Pinpoint the cell where the given text exists, returning its (x, y) midpoint coordinate. 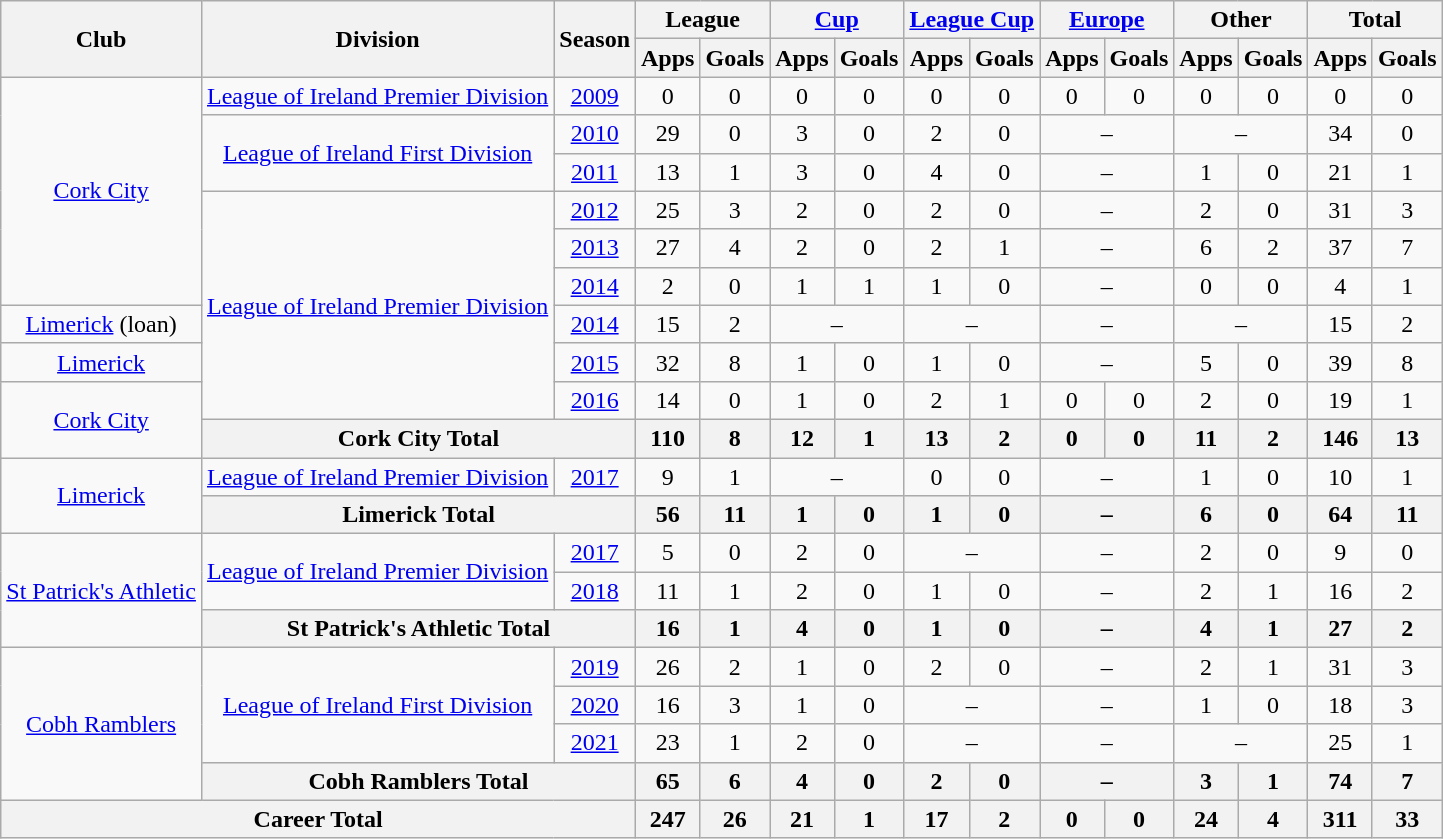
Cup (837, 20)
Cork City Total (418, 438)
65 (668, 781)
Club (102, 39)
League Cup (972, 20)
64 (1340, 515)
146 (1340, 438)
Cobh Ramblers Total (418, 781)
23 (668, 743)
247 (668, 819)
18 (1340, 705)
29 (668, 134)
Limerick Total (418, 515)
Cobh Ramblers (102, 724)
Europe (1107, 20)
19 (1340, 400)
12 (802, 438)
14 (668, 400)
74 (1340, 781)
Other (1241, 20)
34 (1340, 134)
33 (1407, 819)
Limerick (loan) (102, 324)
2020 (595, 705)
37 (1340, 248)
2019 (595, 667)
39 (1340, 362)
League (703, 20)
Career Total (318, 819)
24 (1206, 819)
56 (668, 515)
St Patrick's Athletic (102, 591)
2021 (595, 743)
Season (595, 39)
2011 (595, 172)
10 (1340, 477)
17 (936, 819)
2013 (595, 248)
2009 (595, 96)
Total (1375, 20)
2012 (595, 210)
110 (668, 438)
2010 (595, 134)
St Patrick's Athletic Total (418, 629)
Division (377, 39)
2018 (595, 591)
32 (668, 362)
2015 (595, 362)
2016 (595, 400)
311 (1340, 819)
